Output the [x, y] coordinate of the center of the cell containing the given text.  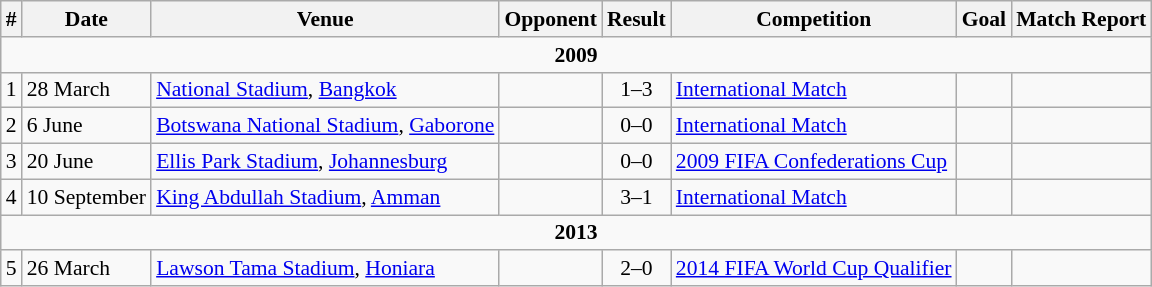
2009 [576, 55]
10 September [86, 197]
Competition [814, 19]
2013 [576, 233]
2009 FIFA Confederations Cup [814, 162]
Venue [325, 19]
Botswana National Stadium, Gaborone [325, 126]
Match Report [1081, 19]
Lawson Tama Stadium, Honiara [325, 269]
28 March [86, 90]
20 June [86, 162]
Date [86, 19]
4 [12, 197]
King Abdullah Stadium, Amman [325, 197]
Opponent [550, 19]
Result [636, 19]
2 [12, 126]
3–1 [636, 197]
3 [12, 162]
1 [12, 90]
# [12, 19]
5 [12, 269]
6 June [86, 126]
1–3 [636, 90]
Ellis Park Stadium, Johannesburg [325, 162]
Goal [984, 19]
26 March [86, 269]
2014 FIFA World Cup Qualifier [814, 269]
2–0 [636, 269]
National Stadium, Bangkok [325, 90]
